Output the [X, Y] coordinate of the center of the cell containing the given text.  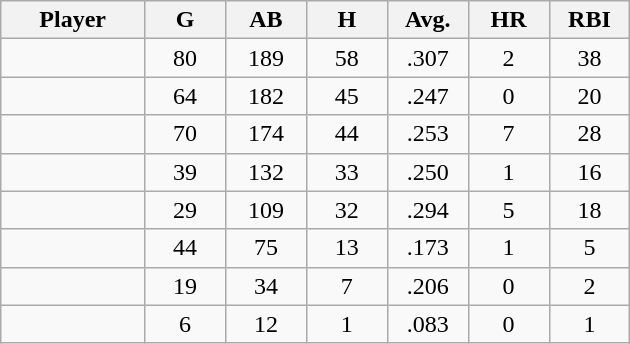
Player [73, 20]
39 [186, 172]
H [346, 20]
64 [186, 96]
.206 [428, 286]
28 [590, 134]
80 [186, 58]
.083 [428, 324]
33 [346, 172]
HR [508, 20]
.253 [428, 134]
Avg. [428, 20]
58 [346, 58]
189 [266, 58]
132 [266, 172]
12 [266, 324]
G [186, 20]
RBI [590, 20]
.294 [428, 210]
.307 [428, 58]
174 [266, 134]
75 [266, 248]
70 [186, 134]
19 [186, 286]
29 [186, 210]
16 [590, 172]
32 [346, 210]
13 [346, 248]
AB [266, 20]
18 [590, 210]
20 [590, 96]
45 [346, 96]
.247 [428, 96]
38 [590, 58]
34 [266, 286]
.250 [428, 172]
182 [266, 96]
6 [186, 324]
109 [266, 210]
.173 [428, 248]
